From the cell containing the given text, extract its center point as (X, Y) coordinate. 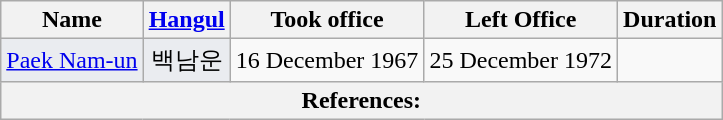
Took office (327, 20)
Name (72, 20)
Paek Nam-un (72, 60)
Duration (670, 20)
Left Office (521, 20)
16 December 1967 (327, 60)
References: (362, 100)
25 December 1972 (521, 60)
Hangul (186, 20)
백남운 (186, 60)
